Search for the cell housing the specified text and yield its [X, Y] center coordinate. 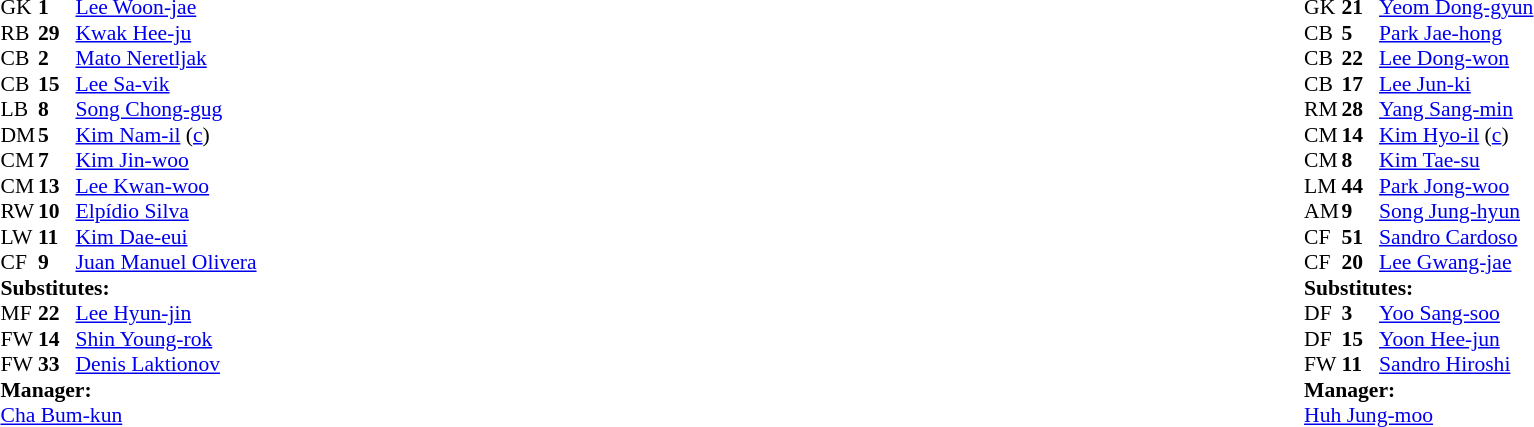
51 [1361, 237]
RM [1323, 109]
LW [19, 237]
Yoon Hee-jun [1456, 339]
Sandro Hiroshi [1456, 365]
Lee Dong-won [1456, 59]
Kim Nam-il (c) [166, 135]
AM [1323, 211]
Denis Laktionov [166, 365]
Lee Hyun-jin [166, 313]
Song Chong-gug [166, 109]
44 [1361, 186]
LB [19, 109]
7 [57, 161]
Kim Jin-woo [166, 161]
Elpídio Silva [166, 211]
Kim Dae-eui [166, 237]
Park Jae-hong [1456, 33]
13 [57, 186]
33 [57, 365]
3 [1361, 313]
Yoo Sang-soo [1456, 313]
29 [57, 33]
Park Jong-woo [1456, 186]
Lee Sa-vik [166, 84]
28 [1361, 109]
Shin Young-rok [166, 339]
Kim Tae-su [1456, 161]
RW [19, 211]
Lee Gwang-jae [1456, 263]
DM [19, 135]
10 [57, 211]
Lee Jun-ki [1456, 84]
LM [1323, 186]
Lee Kwan-woo [166, 186]
Sandro Cardoso [1456, 237]
17 [1361, 84]
Kim Hyo-il (c) [1456, 135]
RB [19, 33]
Yang Sang-min [1456, 109]
MF [19, 313]
2 [57, 59]
Mato Neretljak [166, 59]
Song Jung-hyun [1456, 211]
20 [1361, 263]
Kwak Hee-ju [166, 33]
Juan Manuel Olivera [166, 263]
